Extract the (X, Y) coordinate from the center of the cell holding the provided text.  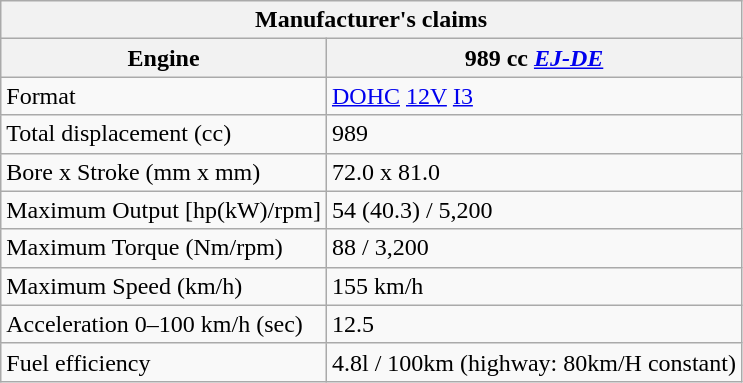
Manufacturer's claims (372, 20)
DOHC 12V I3 (534, 96)
989 (534, 134)
Engine (164, 58)
54 (40.3) / 5,200 (534, 210)
4.8l / 100km (highway: 80km/H constant) (534, 362)
Format (164, 96)
12.5 (534, 324)
88 / 3,200 (534, 248)
Total displacement (cc) (164, 134)
Maximum Speed (km/h) (164, 286)
Acceleration 0–100 km/h (sec) (164, 324)
Maximum Output [hp(kW)/rpm] (164, 210)
989 cc EJ-DE (534, 58)
72.0 x 81.0 (534, 172)
Bore x Stroke (mm x mm) (164, 172)
Maximum Torque (Nm/rpm) (164, 248)
Fuel efficiency (164, 362)
155 km/h (534, 286)
